Extract the [x, y] coordinate from the center of the cell holding the provided text.  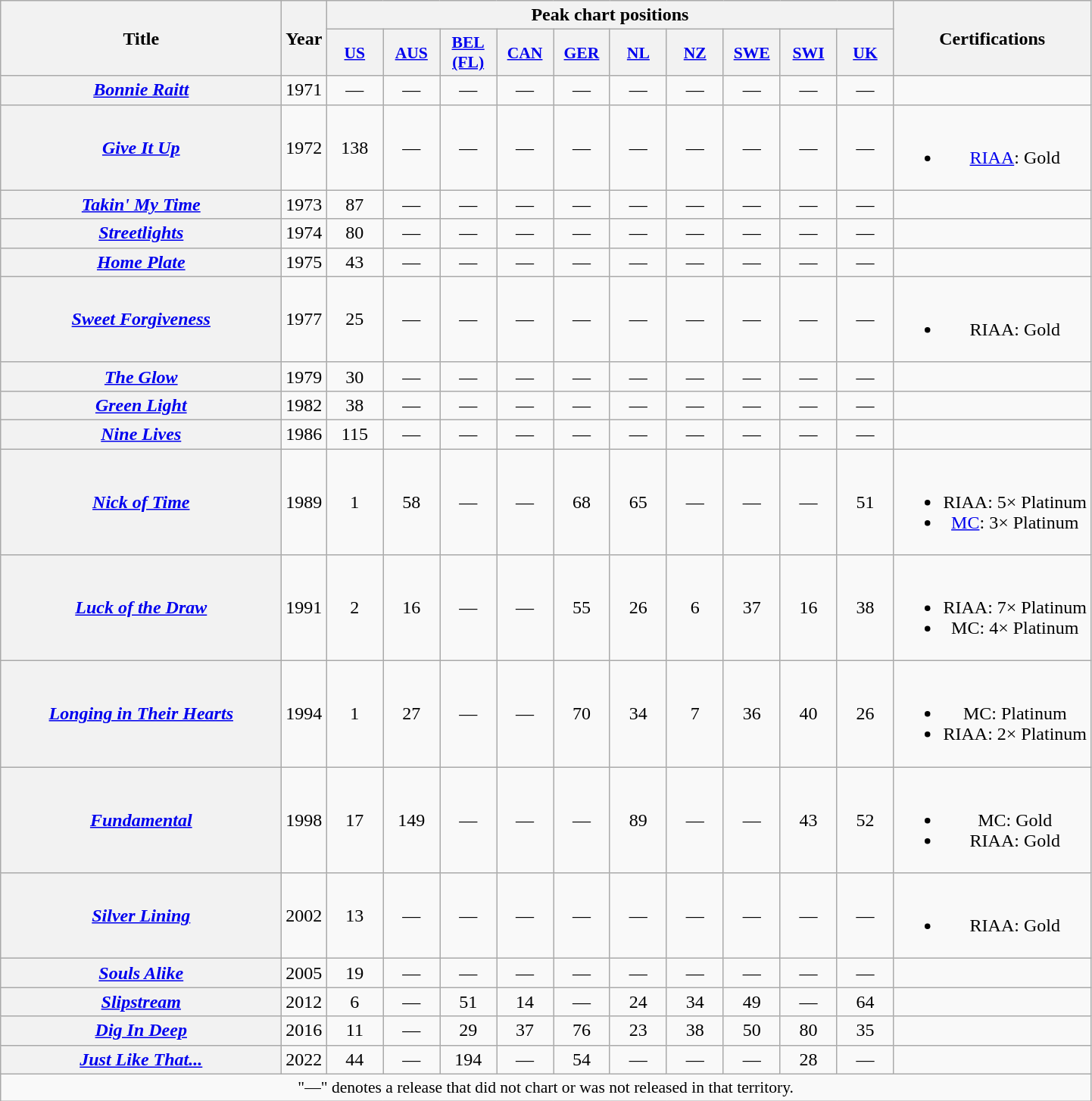
Title [141, 38]
194 [468, 1059]
11 [354, 1031]
1986 [304, 434]
"—" denotes a release that did not chart or was not released in that territory. [546, 1087]
23 [638, 1031]
49 [751, 1002]
Slipstream [141, 1002]
29 [468, 1031]
BEL(FL) [468, 53]
Fundamental [141, 820]
19 [354, 973]
Silver Lining [141, 916]
Nick of Time [141, 501]
The Glow [141, 376]
Takin' My Time [141, 204]
RIAA: 7× PlatinumMC: 4× Platinum [992, 608]
US [354, 53]
Green Light [141, 405]
1977 [304, 320]
149 [412, 820]
1975 [304, 262]
1979 [304, 376]
25 [354, 320]
Bonnie Raitt [141, 90]
CAN [526, 53]
30 [354, 376]
SWI [809, 53]
Sweet Forgiveness [141, 320]
MC: PlatinumRIAA: 2× Platinum [992, 714]
UK [865, 53]
AUS [412, 53]
24 [638, 1002]
7 [695, 714]
70 [582, 714]
58 [412, 501]
Certifications [992, 38]
Home Plate [141, 262]
Streetlights [141, 233]
35 [865, 1031]
68 [582, 501]
NL [638, 53]
1974 [304, 233]
17 [354, 820]
36 [751, 714]
Just Like That... [141, 1059]
Peak chart positions [610, 15]
RIAA: 5× PlatinumMC: 3× Platinum [992, 501]
13 [354, 916]
1973 [304, 204]
Give It Up [141, 147]
40 [809, 714]
2002 [304, 916]
1994 [304, 714]
MC: GoldRIAA: Gold [992, 820]
Souls Alike [141, 973]
1998 [304, 820]
2 [354, 608]
Dig In Deep [141, 1031]
1982 [304, 405]
GER [582, 53]
52 [865, 820]
87 [354, 204]
55 [582, 608]
64 [865, 1002]
138 [354, 147]
115 [354, 434]
2005 [304, 973]
44 [354, 1059]
50 [751, 1031]
Longing in Their Hearts [141, 714]
76 [582, 1031]
65 [638, 501]
14 [526, 1002]
NZ [695, 53]
89 [638, 820]
1972 [304, 147]
2022 [304, 1059]
1991 [304, 608]
2016 [304, 1031]
28 [809, 1059]
Year [304, 38]
SWE [751, 53]
54 [582, 1059]
Luck of the Draw [141, 608]
2012 [304, 1002]
1971 [304, 90]
1989 [304, 501]
Nine Lives [141, 434]
27 [412, 714]
